Detect which cell encompasses the target text, then output its (x, y) center coordinate. 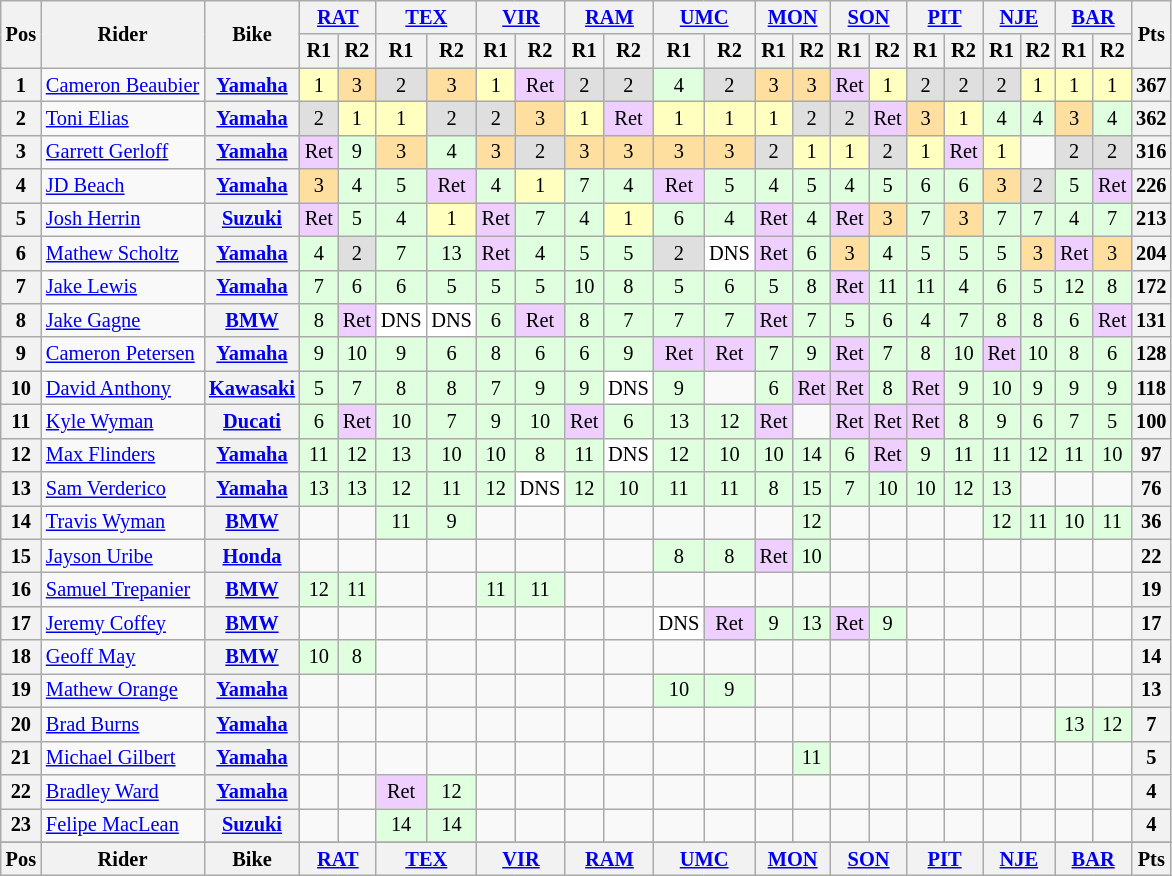
23 (21, 825)
Travis Wyman (122, 522)
Jeremy Coffey (122, 623)
Jayson Uribe (122, 556)
Honda (252, 556)
Jake Gagne (122, 320)
128 (1151, 354)
Ducati (252, 421)
118 (1151, 388)
Max Flinders (122, 455)
David Anthony (122, 388)
Geoff May (122, 657)
131 (1151, 320)
226 (1151, 186)
JD Beach (122, 186)
Mathew Orange (122, 690)
Josh Herrin (122, 219)
Cameron Petersen (122, 354)
Bradley Ward (122, 791)
204 (1151, 253)
Michael Gilbert (122, 758)
Mathew Scholtz (122, 253)
172 (1151, 287)
Kyle Wyman (122, 421)
Sam Verderico (122, 489)
Toni Elias (122, 118)
21 (21, 758)
213 (1151, 219)
16 (21, 589)
Samuel Trepanier (122, 589)
36 (1151, 522)
367 (1151, 85)
20 (21, 724)
Garrett Gerloff (122, 152)
76 (1151, 489)
18 (21, 657)
Jake Lewis (122, 287)
97 (1151, 455)
Felipe MacLean (122, 825)
316 (1151, 152)
100 (1151, 421)
Kawasaki (252, 388)
Brad Burns (122, 724)
362 (1151, 118)
Cameron Beaubier (122, 85)
